Locate the cell with the specified text and output its (x, y) center coordinate. 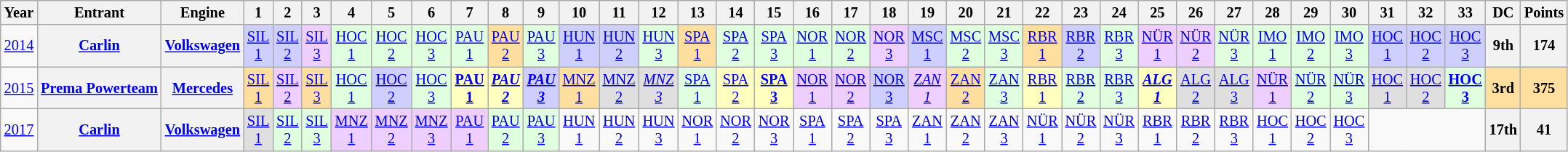
28 (1273, 12)
26 (1196, 12)
31 (1388, 12)
18 (889, 12)
30 (1350, 12)
Year (19, 12)
Engine (202, 12)
IMO2 (1311, 46)
4 (352, 12)
MSC2 (966, 46)
7 (470, 12)
5 (391, 12)
Mercedes (202, 88)
2015 (19, 88)
MSC3 (1004, 46)
22 (1043, 12)
IMO3 (1350, 46)
12 (659, 12)
11 (620, 12)
20 (966, 12)
6 (432, 12)
1 (258, 12)
9 (541, 12)
174 (1544, 46)
29 (1311, 12)
ALG3 (1233, 88)
IMO1 (1273, 46)
23 (1081, 12)
8 (506, 12)
21 (1004, 12)
25 (1158, 12)
14 (736, 12)
10 (579, 12)
3rd (1503, 88)
15 (774, 12)
375 (1544, 88)
Prema Powerteam (99, 88)
2014 (19, 46)
16 (813, 12)
41 (1544, 129)
DC (1503, 12)
3 (316, 12)
27 (1233, 12)
19 (928, 12)
13 (697, 12)
17 (851, 12)
2017 (19, 129)
Points (1544, 12)
ALG2 (1196, 88)
24 (1119, 12)
9th (1503, 46)
32 (1425, 12)
ALG1 (1158, 88)
Entrant (99, 12)
17th (1503, 129)
MSC1 (928, 46)
33 (1465, 12)
2 (287, 12)
